Provide the (X, Y) coordinate of the cell's center where the given text is located.  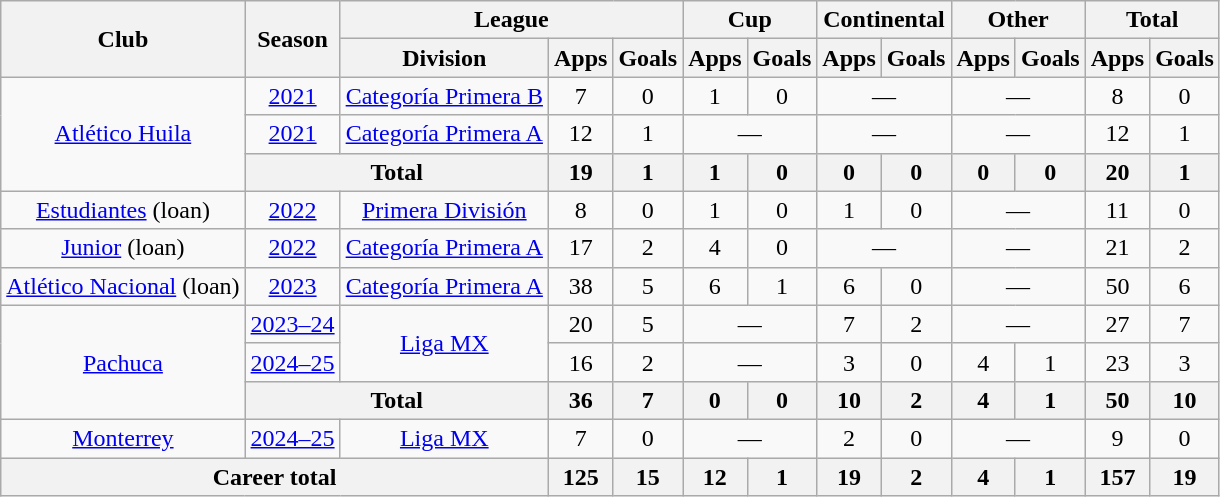
Cup (750, 20)
157 (1117, 477)
21 (1117, 248)
Career total (275, 477)
Season (292, 39)
38 (580, 286)
Estudiantes (loan) (123, 210)
2023–24 (292, 324)
Pachuca (123, 362)
Other (1018, 20)
Monterrey (123, 438)
League (512, 20)
16 (580, 362)
Club (123, 39)
Division (444, 58)
2023 (292, 286)
Atlético Nacional (loan) (123, 286)
27 (1117, 324)
17 (580, 248)
23 (1117, 362)
Categoría Primera B (444, 96)
Primera División (444, 210)
Atlético Huila (123, 134)
Continental (884, 20)
11 (1117, 210)
15 (648, 477)
9 (1117, 438)
125 (580, 477)
36 (580, 400)
Junior (loan) (123, 248)
